Output the [X, Y] coordinate of the center of the cell containing the given text.  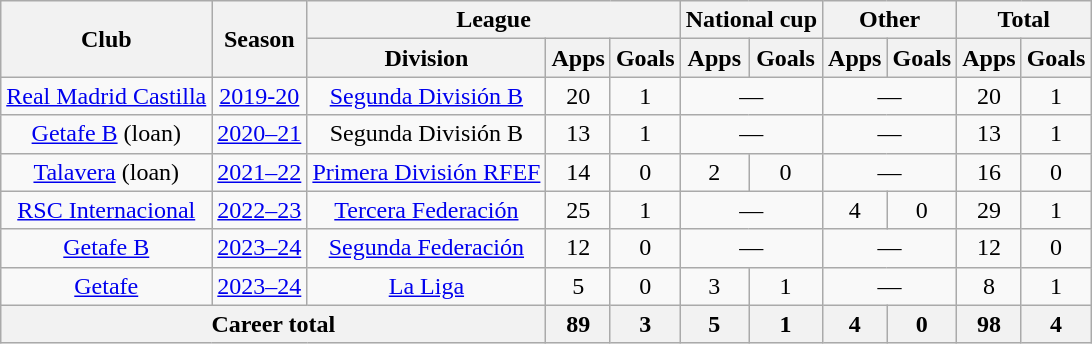
Division [426, 58]
Getafe [106, 286]
RSC Internacional [106, 210]
Total [1024, 20]
Segunda Federación [426, 248]
2020–21 [260, 134]
16 [989, 172]
Tercera Federación [426, 210]
8 [989, 286]
Career total [274, 324]
National cup [751, 20]
Other [890, 20]
29 [989, 210]
2019-20 [260, 96]
Real Madrid Castilla [106, 96]
Club [106, 39]
2 [714, 172]
Season [260, 39]
98 [989, 324]
Primera División RFEF [426, 172]
14 [578, 172]
La Liga [426, 286]
2021–22 [260, 172]
Talavera (loan) [106, 172]
89 [578, 324]
25 [578, 210]
League [494, 20]
2022–23 [260, 210]
Getafe B (loan) [106, 134]
Getafe B [106, 248]
